Detect which cell encompasses the target text, then output its (x, y) center coordinate. 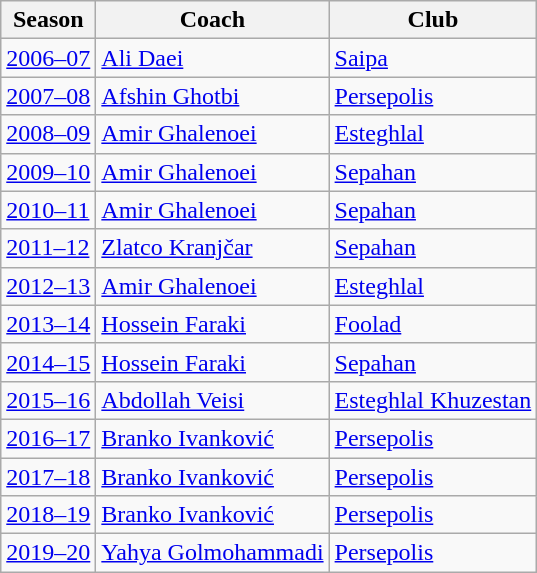
2015–16 (48, 400)
Abdollah Veisi (212, 400)
2008–09 (48, 134)
2018–19 (48, 515)
Saipa (433, 58)
Esteghlal Khuzestan (433, 400)
2010–11 (48, 210)
2014–15 (48, 362)
Club (433, 20)
2017–18 (48, 477)
Foolad (433, 324)
2019–20 (48, 553)
2016–17 (48, 438)
2011–12 (48, 248)
Zlatco Kranjčar (212, 248)
Coach (212, 20)
Yahya Golmohammadi (212, 553)
2006–07 (48, 58)
2013–14 (48, 324)
2012–13 (48, 286)
Season (48, 20)
2009–10 (48, 172)
Ali Daei (212, 58)
2007–08 (48, 96)
Afshin Ghotbi (212, 96)
